Return the (X, Y) coordinate for the center point of the cell that contains the specified text.  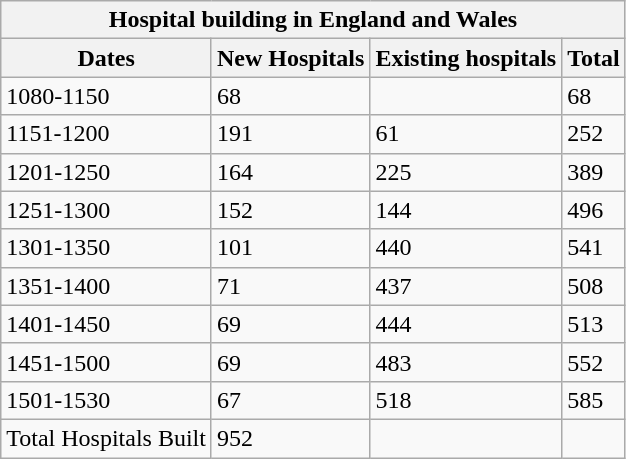
1401-1450 (106, 324)
1080-1150 (106, 96)
440 (466, 248)
496 (594, 210)
518 (466, 400)
508 (594, 286)
Dates (106, 58)
252 (594, 134)
New Hospitals (290, 58)
164 (290, 172)
1451-1500 (106, 362)
444 (466, 324)
Total (594, 58)
1501-1530 (106, 400)
541 (594, 248)
1201-1250 (106, 172)
1151-1200 (106, 134)
1301-1350 (106, 248)
Existing hospitals (466, 58)
61 (466, 134)
Hospital building in England and Wales (314, 20)
225 (466, 172)
101 (290, 248)
191 (290, 134)
483 (466, 362)
1251-1300 (106, 210)
513 (594, 324)
144 (466, 210)
152 (290, 210)
67 (290, 400)
71 (290, 286)
1351-1400 (106, 286)
952 (290, 438)
585 (594, 400)
389 (594, 172)
437 (466, 286)
Total Hospitals Built (106, 438)
552 (594, 362)
